Pinpoint the cell where the given text exists, returning its [X, Y] midpoint coordinate. 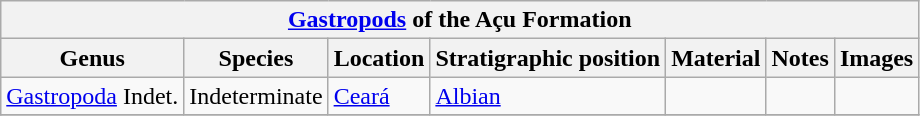
Genus [92, 58]
Notes [800, 58]
Location [379, 58]
Gastropods of the Açu Formation [460, 20]
Albian [548, 96]
Indeterminate [256, 96]
Material [716, 58]
Stratigraphic position [548, 58]
Gastropoda Indet. [92, 96]
Images [876, 58]
Species [256, 58]
Ceará [379, 96]
